Find where the given text appears and provide that cell's center as [x, y] coordinate. 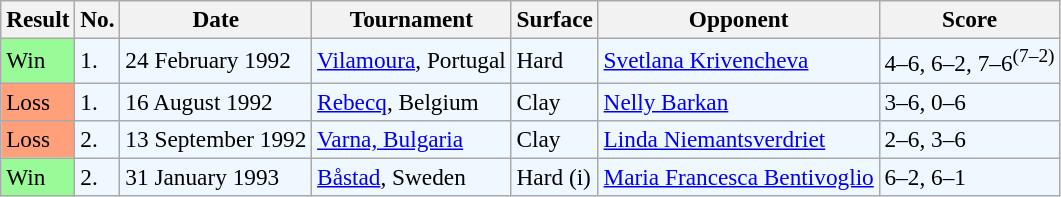
31 January 1993 [216, 177]
Varna, Bulgaria [412, 139]
16 August 1992 [216, 101]
6–2, 6–1 [970, 177]
Vilamoura, Portugal [412, 60]
Opponent [738, 19]
3–6, 0–6 [970, 101]
Maria Francesca Bentivoglio [738, 177]
Score [970, 19]
No. [98, 19]
Rebecq, Belgium [412, 101]
Tournament [412, 19]
Hard (i) [554, 177]
Hard [554, 60]
Surface [554, 19]
Linda Niemantsverdriet [738, 139]
Date [216, 19]
Båstad, Sweden [412, 177]
13 September 1992 [216, 139]
2–6, 3–6 [970, 139]
Result [38, 19]
4–6, 6–2, 7–6(7–2) [970, 60]
Nelly Barkan [738, 101]
24 February 1992 [216, 60]
Svetlana Krivencheva [738, 60]
